Pinpoint the cell where the given text exists, returning its (X, Y) midpoint coordinate. 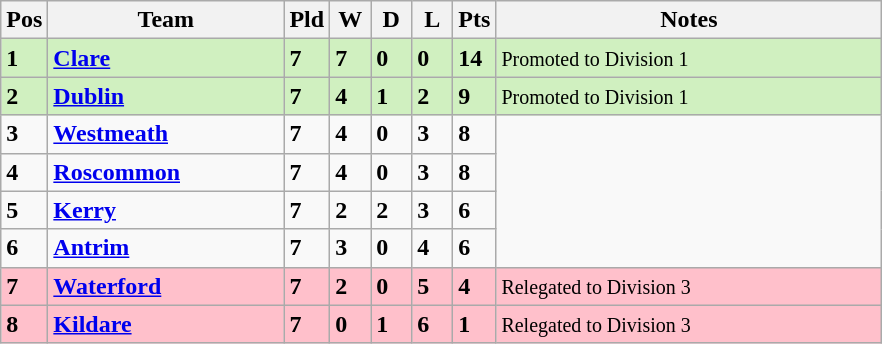
Pld (307, 20)
Notes (689, 20)
L (432, 20)
Antrim (166, 248)
Roscommon (166, 172)
Kerry (166, 210)
Clare (166, 58)
14 (474, 58)
D (392, 20)
Kildare (166, 324)
Team (166, 20)
Pos (24, 20)
9 (474, 96)
W (350, 20)
Pts (474, 20)
Westmeath (166, 134)
Waterford (166, 286)
Dublin (166, 96)
